Search for the cell housing the specified text and yield its (x, y) center coordinate. 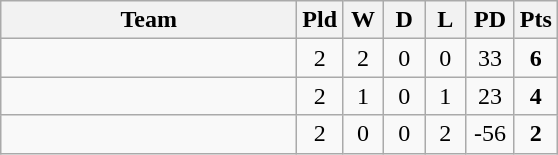
Pld (320, 20)
23 (490, 96)
6 (536, 58)
33 (490, 58)
D (404, 20)
-56 (490, 134)
W (364, 20)
Pts (536, 20)
4 (536, 96)
PD (490, 20)
L (446, 20)
Team (149, 20)
